Pinpoint the cell where the given text exists, returning its (X, Y) midpoint coordinate. 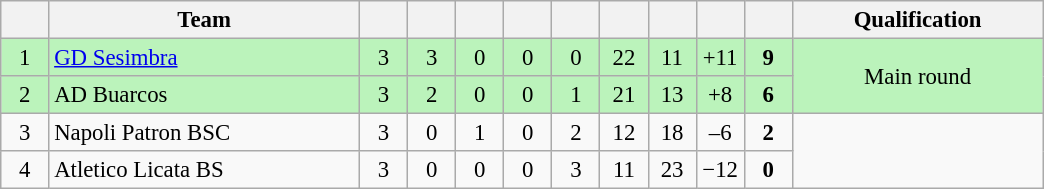
Napoli Patron BSC (204, 133)
21 (624, 95)
9 (768, 58)
23 (672, 170)
Main round (918, 76)
18 (672, 133)
Atletico Licata BS (204, 170)
+8 (720, 95)
Team (204, 20)
12 (624, 133)
GD Sesimbra (204, 58)
22 (624, 58)
−12 (720, 170)
13 (672, 95)
6 (768, 95)
AD Buarcos (204, 95)
–6 (720, 133)
Qualification (918, 20)
4 (25, 170)
+11 (720, 58)
